Detect which cell encompasses the target text, then output its [X, Y] center coordinate. 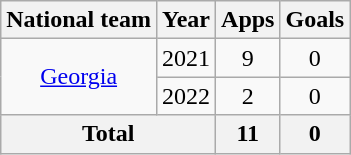
2 [248, 96]
2022 [186, 96]
National team [79, 20]
11 [248, 134]
9 [248, 58]
Total [108, 134]
2021 [186, 58]
Apps [248, 20]
Year [186, 20]
Goals [315, 20]
Georgia [79, 77]
